Find where the given text appears and provide that cell's center as [x, y] coordinate. 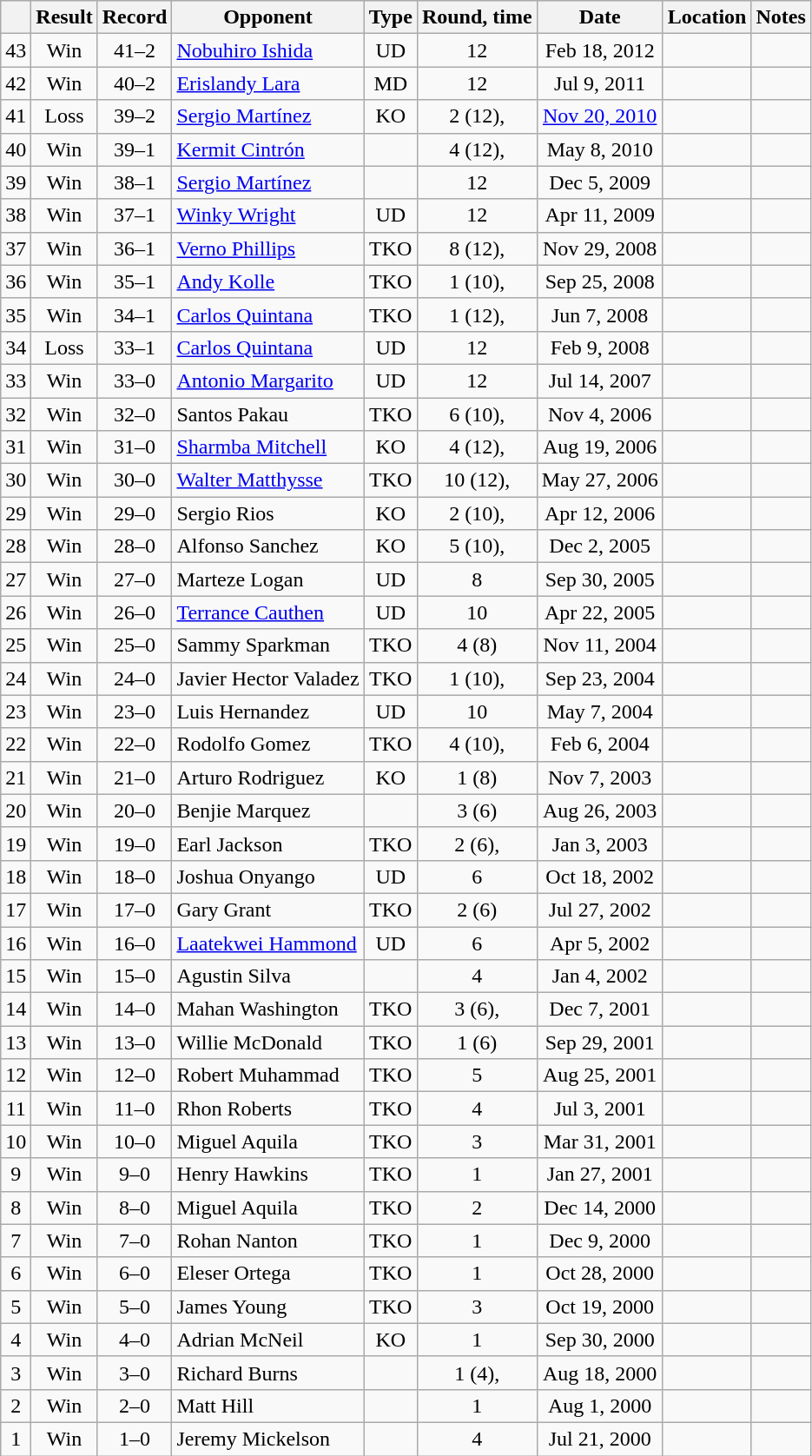
Robert Muhammad [267, 1075]
41–2 [135, 50]
Arturo Rodriguez [267, 778]
Sep 30, 2005 [599, 579]
18 [16, 877]
Apr 11, 2009 [599, 215]
Jul 14, 2007 [599, 381]
6 (10), [477, 414]
39 [16, 182]
Javier Hector Valadez [267, 678]
17–0 [135, 910]
36–1 [135, 248]
Richard Burns [267, 1373]
8 (12), [477, 248]
28–0 [135, 546]
Joshua Onyango [267, 877]
43 [16, 50]
27 [16, 579]
2 (6) [477, 910]
5 (10), [477, 546]
22–0 [135, 745]
Walter Matthysse [267, 480]
12–0 [135, 1075]
Opponent [267, 17]
MD [391, 83]
Willie McDonald [267, 1042]
20–0 [135, 811]
33–1 [135, 347]
4 (8) [477, 645]
1 (12), [477, 314]
19–0 [135, 844]
20 [16, 811]
15 [16, 976]
Winky Wright [267, 215]
Rodolfo Gomez [267, 745]
Aug 26, 2003 [599, 811]
Sammy Sparkman [267, 645]
2–0 [135, 1406]
Gary Grant [267, 910]
Aug 25, 2001 [599, 1075]
1 (8) [477, 778]
Santos Pakau [267, 414]
Matt Hill [267, 1406]
3 (6) [477, 811]
Aug 1, 2000 [599, 1406]
Apr 22, 2005 [599, 612]
Round, time [477, 17]
Rohan Nanton [267, 1241]
25 [16, 645]
Oct 18, 2002 [599, 877]
Dec 5, 2009 [599, 182]
Apr 5, 2002 [599, 943]
Aug 18, 2000 [599, 1373]
Feb 9, 2008 [599, 347]
38 [16, 215]
32 [16, 414]
37–1 [135, 215]
25–0 [135, 645]
28 [16, 546]
31 [16, 447]
Andy Kolle [267, 281]
24 [16, 678]
Oct 19, 2000 [599, 1307]
Laatekwei Hammond [267, 943]
May 8, 2010 [599, 149]
Location [707, 17]
36 [16, 281]
23 [16, 711]
Mahan Washington [267, 1009]
1 (6) [477, 1042]
Dec 2, 2005 [599, 546]
Rhon Roberts [267, 1109]
Nobuhiro Ishida [267, 50]
30–0 [135, 480]
11–0 [135, 1109]
13 [16, 1042]
38–1 [135, 182]
Dec 7, 2001 [599, 1009]
Adrian McNeil [267, 1340]
39–1 [135, 149]
14 [16, 1009]
Feb 6, 2004 [599, 745]
Luis Hernandez [267, 711]
10 (12), [477, 480]
11 [16, 1109]
Sep 29, 2001 [599, 1042]
Agustin Silva [267, 976]
3–0 [135, 1373]
Notes [781, 17]
10–0 [135, 1142]
35–1 [135, 281]
26–0 [135, 612]
Sep 25, 2008 [599, 281]
17 [16, 910]
Dec 9, 2000 [599, 1241]
Dec 14, 2000 [599, 1208]
23–0 [135, 711]
16–0 [135, 943]
Nov 11, 2004 [599, 645]
Sergio Rios [267, 513]
Jan 4, 2002 [599, 976]
4–0 [135, 1340]
Sep 23, 2004 [599, 678]
21–0 [135, 778]
Nov 29, 2008 [599, 248]
18–0 [135, 877]
Jul 27, 2002 [599, 910]
27–0 [135, 579]
4 (10), [477, 745]
Jul 21, 2000 [599, 1439]
22 [16, 745]
Marteze Logan [267, 579]
7–0 [135, 1241]
Verno Phillips [267, 248]
Earl Jackson [267, 844]
40–2 [135, 83]
29 [16, 513]
26 [16, 612]
9–0 [135, 1175]
Jan 3, 2003 [599, 844]
Nov 20, 2010 [599, 116]
Jul 9, 2011 [599, 83]
Apr 12, 2006 [599, 513]
3 (6), [477, 1009]
6–0 [135, 1274]
James Young [267, 1307]
Jeremy Mickelson [267, 1439]
Henry Hawkins [267, 1175]
Record [135, 17]
16 [16, 943]
Antonio Margarito [267, 381]
21 [16, 778]
14–0 [135, 1009]
34–1 [135, 314]
39–2 [135, 116]
Feb 18, 2012 [599, 50]
May 27, 2006 [599, 480]
34 [16, 347]
15–0 [135, 976]
33 [16, 381]
2 (10), [477, 513]
13–0 [135, 1042]
Jul 3, 2001 [599, 1109]
32–0 [135, 414]
Type [391, 17]
9 [16, 1175]
May 7, 2004 [599, 711]
Oct 28, 2000 [599, 1274]
Erislandy Lara [267, 83]
1 (4), [477, 1373]
Terrance Cauthen [267, 612]
5–0 [135, 1307]
41 [16, 116]
30 [16, 480]
24–0 [135, 678]
29–0 [135, 513]
2 (12), [477, 116]
Date [599, 17]
8–0 [135, 1208]
19 [16, 844]
Sharmba Mitchell [267, 447]
33–0 [135, 381]
Benjie Marquez [267, 811]
37 [16, 248]
31–0 [135, 447]
42 [16, 83]
Sep 30, 2000 [599, 1340]
40 [16, 149]
35 [16, 314]
7 [16, 1241]
Eleser Ortega [267, 1274]
Nov 7, 2003 [599, 778]
Jun 7, 2008 [599, 314]
Kermit Cintrón [267, 149]
Aug 19, 2006 [599, 447]
Jan 27, 2001 [599, 1175]
Mar 31, 2001 [599, 1142]
2 (6), [477, 844]
Result [64, 17]
Nov 4, 2006 [599, 414]
1–0 [135, 1439]
Alfonso Sanchez [267, 546]
